Capture the cell that displays the provided text and extract its (x, y) central coordinate. 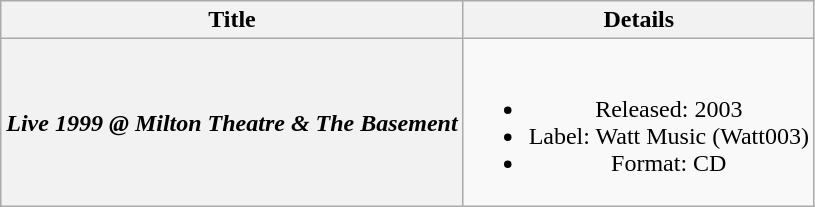
Live 1999 @ Milton Theatre & The Basement (232, 122)
Title (232, 20)
Details (638, 20)
Released: 2003Label: Watt Music (Watt003)Format: CD (638, 122)
